For the text-containing cell, return its midpoint in (x, y) coordinate format. 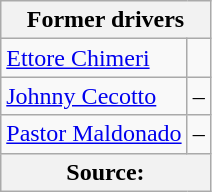
Johnny Cecotto (94, 96)
Pastor Maldonado (94, 134)
Former drivers (106, 20)
Ettore Chimeri (94, 58)
Source: (106, 172)
